Detect which cell encompasses the target text, then output its [x, y] center coordinate. 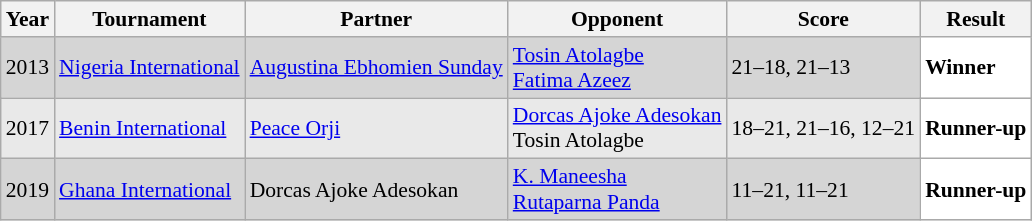
Benin International [150, 128]
2019 [28, 190]
Year [28, 19]
21–18, 21–13 [823, 68]
Augustina Ebhomien Sunday [376, 68]
Peace Orji [376, 128]
Dorcas Ajoke Adesokan Tosin Atolagbe [618, 128]
K. Maneesha Rutaparna Panda [618, 190]
Tosin Atolagbe Fatima Azeez [618, 68]
2017 [28, 128]
Result [976, 19]
Nigeria International [150, 68]
Score [823, 19]
Tournament [150, 19]
Opponent [618, 19]
Winner [976, 68]
Ghana International [150, 190]
18–21, 21–16, 12–21 [823, 128]
Dorcas Ajoke Adesokan [376, 190]
11–21, 11–21 [823, 190]
Partner [376, 19]
2013 [28, 68]
